Provide the (X, Y) coordinate of the cell's center where the given text is located.  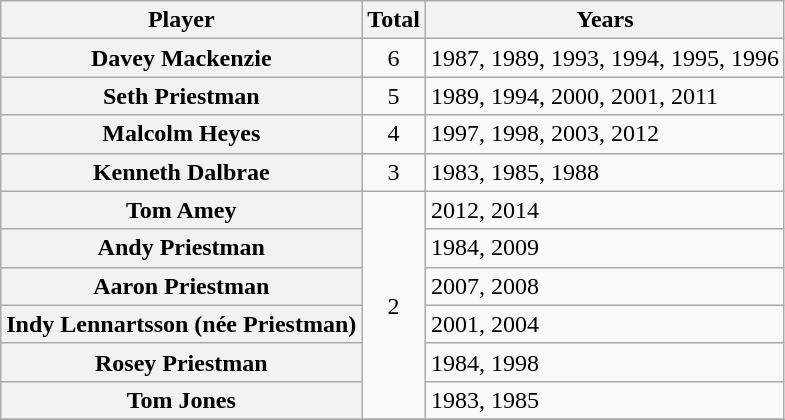
2001, 2004 (604, 324)
Aaron Priestman (182, 286)
3 (394, 172)
Malcolm Heyes (182, 134)
Rosey Priestman (182, 362)
5 (394, 96)
Seth Priestman (182, 96)
1983, 1985 (604, 400)
Player (182, 20)
1997, 1998, 2003, 2012 (604, 134)
1989, 1994, 2000, 2001, 2011 (604, 96)
4 (394, 134)
2 (394, 305)
1987, 1989, 1993, 1994, 1995, 1996 (604, 58)
Kenneth Dalbrae (182, 172)
Years (604, 20)
Indy Lennartsson (née Priestman) (182, 324)
Andy Priestman (182, 248)
1983, 1985, 1988 (604, 172)
2007, 2008 (604, 286)
Total (394, 20)
2012, 2014 (604, 210)
Tom Jones (182, 400)
1984, 1998 (604, 362)
Davey Mackenzie (182, 58)
1984, 2009 (604, 248)
6 (394, 58)
Tom Amey (182, 210)
